Return [x, y] of the center of cell containing provided text 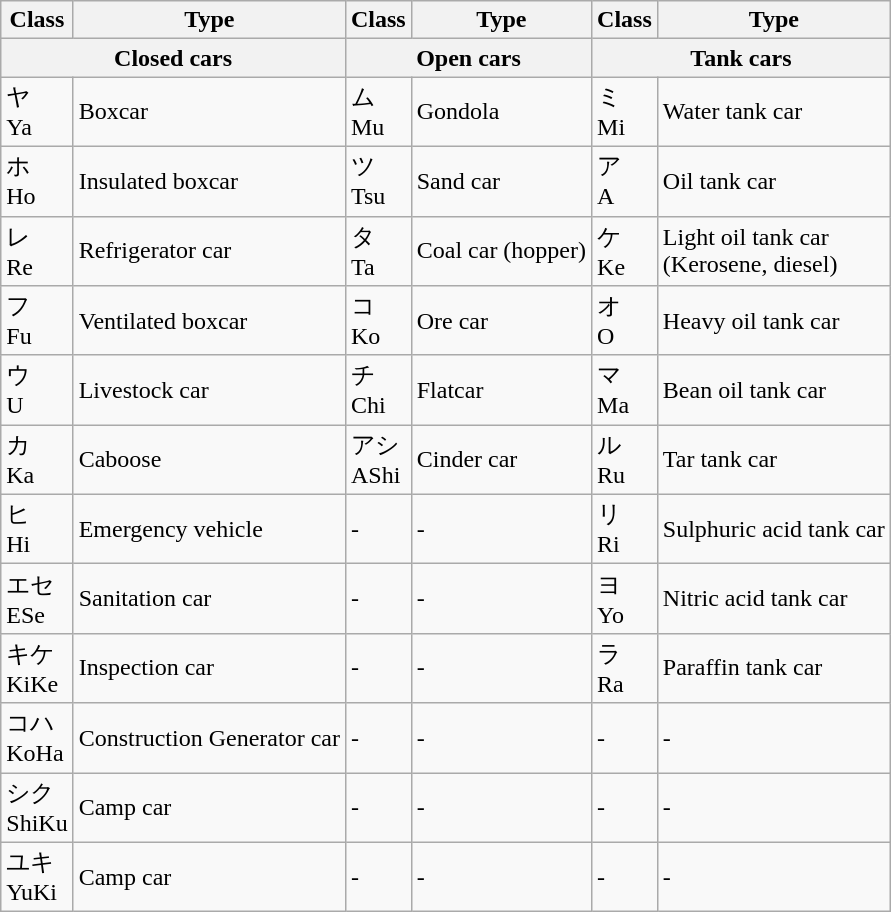
Flatcar [501, 390]
Sand car [501, 181]
ツTsu [378, 181]
Open cars [468, 58]
キケKiKe [37, 668]
マMa [625, 390]
Cinder car [501, 460]
エセESe [37, 599]
Inspection car [209, 668]
カKa [37, 460]
ヨYo [625, 599]
Oil tank car [774, 181]
Construction Generator car [209, 738]
Livestock car [209, 390]
Closed cars [174, 58]
チChi [378, 390]
ホHo [37, 181]
ヒHi [37, 529]
Nitric acid tank car [774, 599]
Insulated boxcar [209, 181]
オO [625, 321]
Sanitation car [209, 599]
Ore car [501, 321]
Gondola [501, 112]
タTa [378, 251]
ルRu [625, 460]
コハKoHa [37, 738]
ウU [37, 390]
アA [625, 181]
ムMu [378, 112]
Ventilated boxcar [209, 321]
シクShiKu [37, 807]
ケKe [625, 251]
Tar tank car [774, 460]
Heavy oil tank car [774, 321]
Boxcar [209, 112]
レRe [37, 251]
ミMi [625, 112]
Caboose [209, 460]
アシAShi [378, 460]
フFu [37, 321]
ラRa [625, 668]
Coal car (hopper) [501, 251]
Sulphuric acid tank car [774, 529]
Emergency vehicle [209, 529]
Water tank car [774, 112]
Tank cars [742, 58]
Paraffin tank car [774, 668]
コKo [378, 321]
Bean oil tank car [774, 390]
ヤYa [37, 112]
Light oil tank car(Kerosene, diesel) [774, 251]
Refrigerator car [209, 251]
ユキYuKi [37, 877]
リRi [625, 529]
